Scan for the cell matching the given text and deliver its (X, Y) coordinate at center. 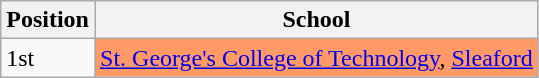
Position (48, 20)
School (316, 20)
St. George's College of Technology, Sleaford (316, 58)
1st (48, 58)
